Return [x, y] of the center of cell containing provided text 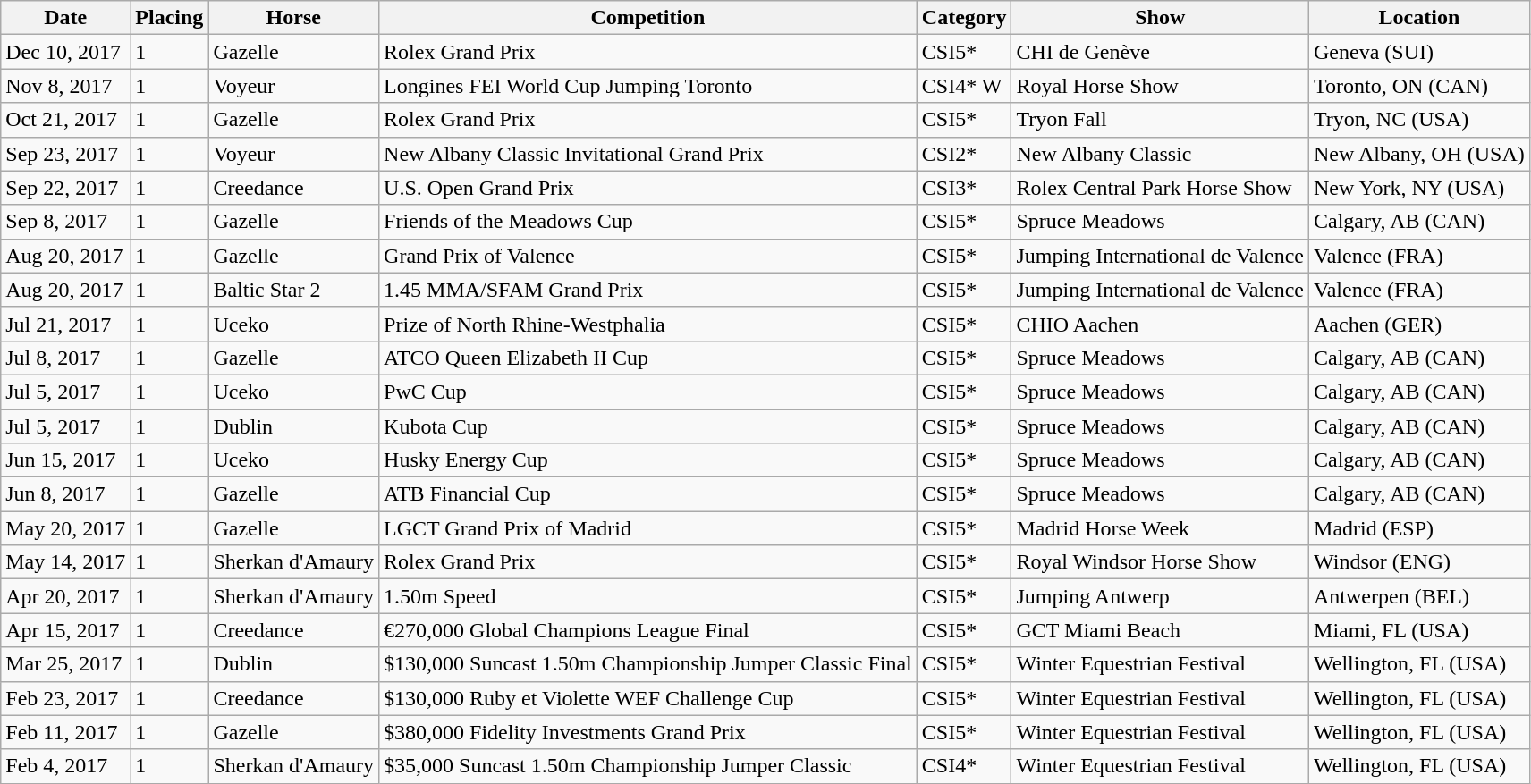
ATB Financial Cup [648, 494]
Location [1420, 18]
May 20, 2017 [66, 528]
GCT Miami Beach [1161, 630]
Miami, FL (USA) [1420, 630]
Sep 8, 2017 [66, 222]
CSI4* [964, 766]
Longines FEI World Cup Jumping Toronto [648, 86]
Tryon, NC (USA) [1420, 120]
Feb 23, 2017 [66, 698]
New Albany Classic [1161, 154]
Apr 20, 2017 [66, 596]
Husky Energy Cup [648, 460]
$35,000 Suncast 1.50m Championship Jumper Classic [648, 766]
Sep 22, 2017 [66, 188]
Aachen (GER) [1420, 324]
Madrid Horse Week [1161, 528]
Feb 4, 2017 [66, 766]
CSI2* [964, 154]
Windsor (ENG) [1420, 562]
Oct 21, 2017 [66, 120]
Date [66, 18]
Grand Prix of Valence [648, 256]
Jul 21, 2017 [66, 324]
Royal Horse Show [1161, 86]
$130,000 Suncast 1.50m Championship Jumper Classic Final [648, 664]
Toronto, ON (CAN) [1420, 86]
New York, NY (USA) [1420, 188]
Dec 10, 2017 [66, 52]
New Albany, OH (USA) [1420, 154]
$380,000 Fidelity Investments Grand Prix [648, 732]
Sep 23, 2017 [66, 154]
Category [964, 18]
CHIO Aachen [1161, 324]
Baltic Star 2 [293, 290]
May 14, 2017 [66, 562]
Rolex Central Park Horse Show [1161, 188]
Show [1161, 18]
Prize of North Rhine-Westphalia [648, 324]
1.45 MMA/SFAM Grand Prix [648, 290]
Tryon Fall [1161, 120]
CHI de Genève [1161, 52]
Jumping Antwerp [1161, 596]
Antwerpen (BEL) [1420, 596]
LGCT Grand Prix of Madrid [648, 528]
Geneva (SUI) [1420, 52]
Jun 15, 2017 [66, 460]
ATCO Queen Elizabeth II Cup [648, 358]
1.50m Speed [648, 596]
CSI3* [964, 188]
Nov 8, 2017 [66, 86]
Jul 8, 2017 [66, 358]
Competition [648, 18]
CSI4* W [964, 86]
U.S. Open Grand Prix [648, 188]
Friends of the Meadows Cup [648, 222]
Royal Windsor Horse Show [1161, 562]
Horse [293, 18]
Mar 25, 2017 [66, 664]
Feb 11, 2017 [66, 732]
Apr 15, 2017 [66, 630]
New Albany Classic Invitational Grand Prix [648, 154]
Jun 8, 2017 [66, 494]
Placing [170, 18]
€270,000 Global Champions League Final [648, 630]
$130,000 Ruby et Violette WEF Challenge Cup [648, 698]
Madrid (ESP) [1420, 528]
Kubota Cup [648, 426]
PwC Cup [648, 392]
